Return [x, y] of the center of cell containing provided text 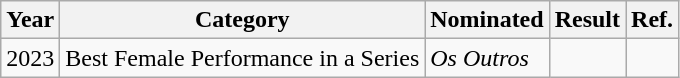
Result [587, 20]
Os Outros [487, 58]
Category [242, 20]
2023 [30, 58]
Ref. [652, 20]
Best Female Performance in a Series [242, 58]
Year [30, 20]
Nominated [487, 20]
